Output the (x, y) coordinate of the center of the cell containing the given text.  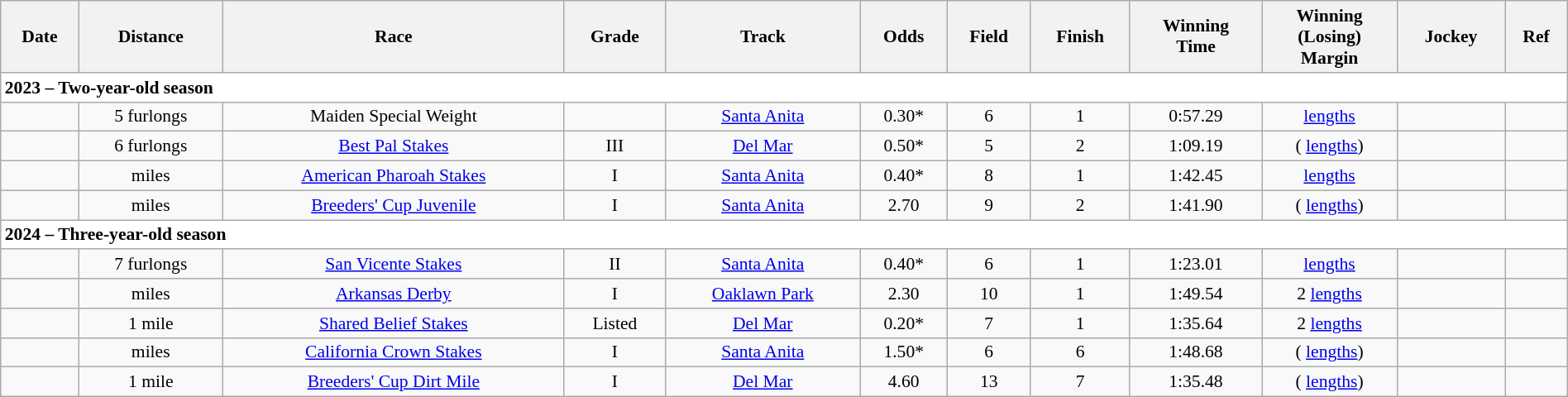
2024 – Three-year-old season (784, 235)
1:48.68 (1196, 352)
Breeders' Cup Juvenile (394, 205)
Breeders' Cup Dirt Mile (394, 382)
III (614, 146)
Date (40, 36)
10 (989, 294)
5 (989, 146)
Grade (614, 36)
Arkansas Derby (394, 294)
WinningTime (1196, 36)
Finish (1080, 36)
0:57.29 (1196, 117)
Best Pal Stakes (394, 146)
1:23.01 (1196, 265)
Ref (1537, 36)
2.30 (903, 294)
0.30* (903, 117)
9 (989, 205)
1:35.64 (1196, 323)
Track (762, 36)
Winning(Losing)Margin (1330, 36)
1.50* (903, 352)
1:41.90 (1196, 205)
6 furlongs (151, 146)
Race (394, 36)
2023 – Two-year-old season (784, 88)
Listed (614, 323)
Maiden Special Weight (394, 117)
II (614, 265)
5 furlongs (151, 117)
Shared Belief Stakes (394, 323)
1:49.54 (1196, 294)
Field (989, 36)
4.60 (903, 382)
2.70 (903, 205)
0.20* (903, 323)
1:42.45 (1196, 176)
San Vicente Stakes (394, 265)
13 (989, 382)
1:09.19 (1196, 146)
0.50* (903, 146)
Jockey (1451, 36)
California Crown Stakes (394, 352)
Oaklawn Park (762, 294)
8 (989, 176)
American Pharoah Stakes (394, 176)
7 furlongs (151, 265)
1:35.48 (1196, 382)
Distance (151, 36)
Odds (903, 36)
